From the cell containing the given text, extract its center point as (X, Y) coordinate. 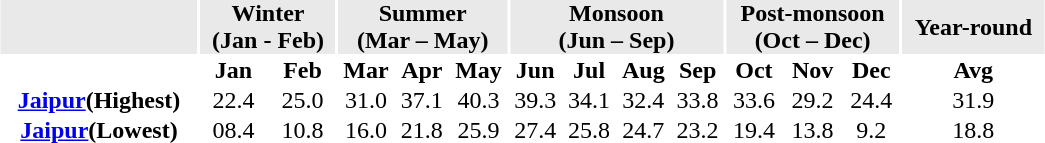
Sep (698, 70)
25.0 (303, 100)
Jun (536, 70)
Mar (366, 70)
24.4 (871, 100)
Monsoon(Jun – Sep) (616, 27)
Year-round (973, 27)
Jul (590, 70)
29.2 (813, 100)
Summer(Mar – May) (423, 27)
Jan (234, 70)
33.6 (754, 100)
22.4 (234, 100)
39.3 (536, 100)
40.3 (478, 100)
37.1 (422, 100)
Jaipur(Highest) (98, 100)
Oct (754, 70)
31.9 (973, 100)
Post-monsoon(Oct – Dec) (812, 27)
31.0 (366, 100)
34.1 (590, 100)
33.8 (698, 100)
Feb (303, 70)
Nov (813, 70)
Avg (973, 70)
Dec (871, 70)
32.4 (643, 100)
Aug (643, 70)
Winter(Jan - Feb) (268, 27)
Apr (422, 70)
May (478, 70)
